Extract the (X, Y) coordinate from the center of the cell holding the provided text.  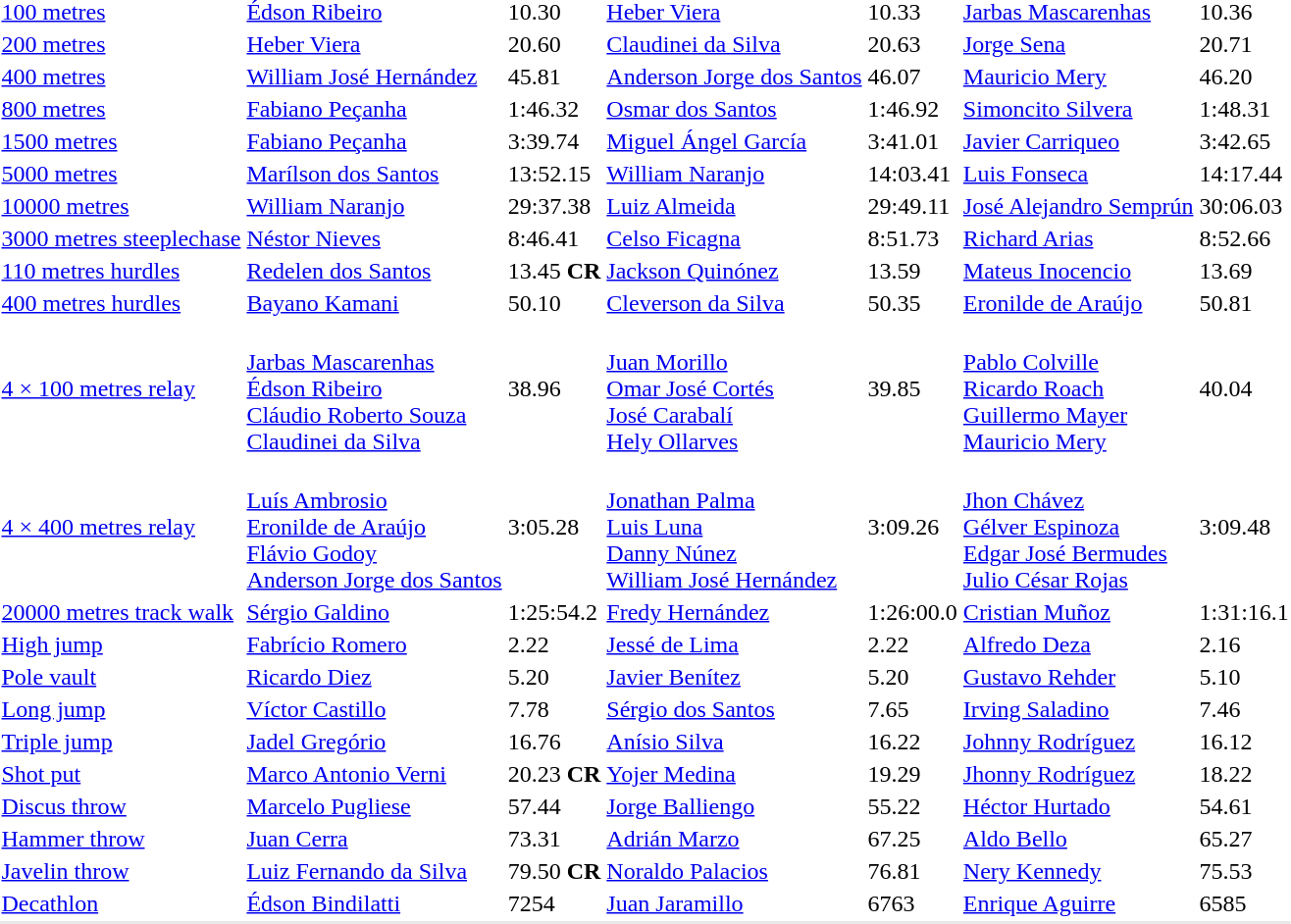
Jessé de Lima (734, 644)
3:05.28 (554, 527)
Luiz Fernando da Silva (375, 871)
18.22 (1244, 774)
19.29 (912, 774)
Alfredo Deza (1078, 644)
Hammer throw (122, 839)
16.76 (554, 742)
Triple jump (122, 742)
Aldo Bello (1078, 839)
13.45 CR (554, 271)
46.20 (1244, 77)
1500 metres (122, 141)
29:37.38 (554, 206)
William José Hernández (375, 77)
Shot put (122, 774)
Decathlon (122, 903)
7.78 (554, 709)
50.10 (554, 303)
Eronilde de Araújo (1078, 303)
3:09.48 (1244, 527)
Jorge Balliengo (734, 806)
Jorge Sena (1078, 44)
1:48.31 (1244, 109)
55.22 (912, 806)
Mauricio Mery (1078, 77)
Noraldo Palacios (734, 871)
110 metres hurdles (122, 271)
Cleverson da Silva (734, 303)
75.53 (1244, 871)
Anísio Silva (734, 742)
79.50 CR (554, 871)
Jackson Quinónez (734, 271)
20.71 (1244, 44)
Discus throw (122, 806)
39.85 (912, 388)
6585 (1244, 903)
Juan Jaramillo (734, 903)
73.31 (554, 839)
13.69 (1244, 271)
45.81 (554, 77)
400 metres (122, 77)
29:49.11 (912, 206)
7.46 (1244, 709)
Celso Ficagna (734, 238)
Víctor Castillo (375, 709)
2.16 (1244, 644)
16.22 (912, 742)
3:41.01 (912, 141)
Anderson Jorge dos Santos (734, 77)
José Alejandro Semprún (1078, 206)
Nery Kennedy (1078, 871)
Long jump (122, 709)
20000 metres track walk (122, 612)
Johnny Rodríguez (1078, 742)
200 metres (122, 44)
46.07 (912, 77)
5000 metres (122, 174)
30:06.03 (1244, 206)
Javier Carriqueo (1078, 141)
400 metres hurdles (122, 303)
Pablo ColvilleRicardo RoachGuillermo MayerMauricio Mery (1078, 388)
7254 (554, 903)
Édson Bindilatti (375, 903)
1:46.32 (554, 109)
13.59 (912, 271)
50.35 (912, 303)
40.04 (1244, 388)
Redelen dos Santos (375, 271)
7.65 (912, 709)
1:31:16.1 (1244, 612)
Jhon ChávezGélver EspinozaEdgar José BermudesJulio César Rojas (1078, 527)
Bayano Kamani (375, 303)
Yojer Medina (734, 774)
Heber Viera (375, 44)
Gustavo Rehder (1078, 677)
Claudinei da Silva (734, 44)
Irving Saladino (1078, 709)
8:46.41 (554, 238)
4 × 100 metres relay (122, 388)
800 metres (122, 109)
50.81 (1244, 303)
6763 (912, 903)
3000 metres steeplechase (122, 238)
1:25:54.2 (554, 612)
Osmar dos Santos (734, 109)
Juan MorilloOmar José CortésJosé CarabalíHely Ollarves (734, 388)
3:09.26 (912, 527)
Jhonny Rodríguez (1078, 774)
67.25 (912, 839)
Sérgio Galdino (375, 612)
Javelin throw (122, 871)
76.81 (912, 871)
4 × 400 metres relay (122, 527)
Fredy Hernández (734, 612)
Néstor Nieves (375, 238)
Marílson dos Santos (375, 174)
Fabrício Romero (375, 644)
57.44 (554, 806)
Luiz Almeida (734, 206)
Jadel Gregório (375, 742)
8:51.73 (912, 238)
Ricardo Diez (375, 677)
54.61 (1244, 806)
Cristian Muñoz (1078, 612)
8:52.66 (1244, 238)
Mateus Inocencio (1078, 271)
10000 metres (122, 206)
Adrián Marzo (734, 839)
Javier Benítez (734, 677)
Enrique Aguirre (1078, 903)
1:46.92 (912, 109)
High jump (122, 644)
14:03.41 (912, 174)
3:42.65 (1244, 141)
5.10 (1244, 677)
Marco Antonio Verni (375, 774)
Luis Fonseca (1078, 174)
14:17.44 (1244, 174)
16.12 (1244, 742)
20.63 (912, 44)
13:52.15 (554, 174)
Jarbas MascarenhasÉdson RibeiroCláudio Roberto SouzaClaudinei da Silva (375, 388)
Richard Arias (1078, 238)
38.96 (554, 388)
20.60 (554, 44)
65.27 (1244, 839)
Jonathan PalmaLuis LunaDanny NúnezWilliam José Hernández (734, 527)
Juan Cerra (375, 839)
Miguel Ángel García (734, 141)
Héctor Hurtado (1078, 806)
Pole vault (122, 677)
Luís AmbrosioEronilde de AraújoFlávio GodoyAnderson Jorge dos Santos (375, 527)
Simoncito Silvera (1078, 109)
3:39.74 (554, 141)
1:26:00.0 (912, 612)
Sérgio dos Santos (734, 709)
20.23 CR (554, 774)
Marcelo Pugliese (375, 806)
